Output the [x, y] coordinate of the center of the cell containing the given text.  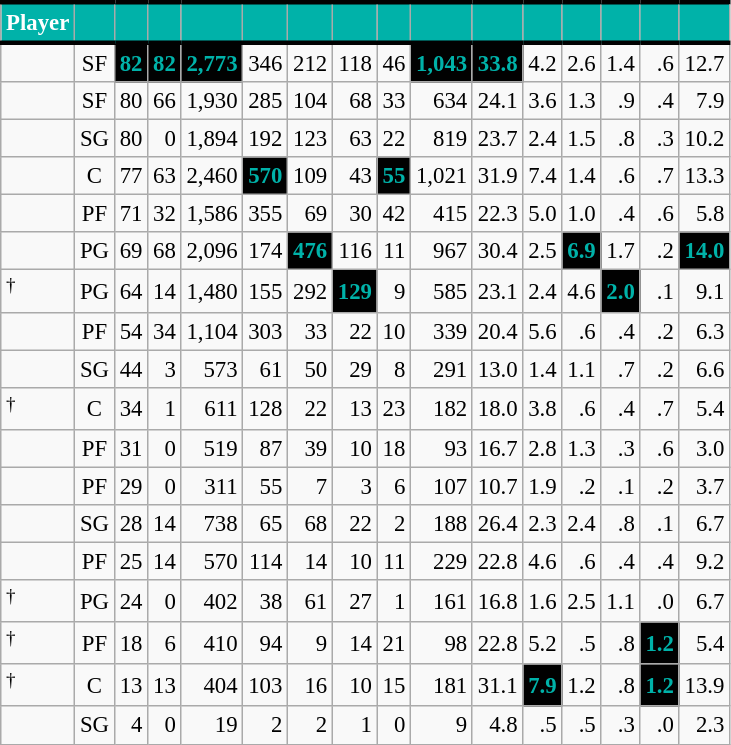
3.0 [704, 449]
291 [442, 369]
402 [212, 601]
22.3 [497, 214]
129 [354, 291]
292 [310, 291]
2.8 [542, 449]
123 [310, 139]
77 [130, 176]
16 [310, 685]
20.4 [497, 331]
31.9 [497, 176]
585 [442, 291]
14.0 [704, 251]
3.6 [542, 101]
182 [442, 408]
6.9 [582, 251]
611 [212, 408]
33.8 [497, 62]
1,930 [212, 101]
15 [394, 685]
4.8 [497, 726]
3.7 [704, 486]
65 [266, 524]
2.0 [620, 291]
5.6 [542, 331]
94 [266, 643]
9.1 [704, 291]
21 [394, 643]
103 [266, 685]
30 [354, 214]
16.7 [497, 449]
967 [442, 251]
355 [266, 214]
1.9 [542, 486]
66 [164, 101]
1,043 [442, 62]
39 [310, 449]
54 [130, 331]
303 [266, 331]
634 [442, 101]
2,460 [212, 176]
339 [442, 331]
31.1 [497, 685]
46 [394, 62]
4 [130, 726]
27 [354, 601]
738 [212, 524]
188 [442, 524]
16.8 [497, 601]
31 [130, 449]
8 [394, 369]
2,773 [212, 62]
1.0 [582, 214]
42 [394, 214]
1.6 [542, 601]
38 [266, 601]
3.8 [542, 408]
12.7 [704, 62]
23 [394, 408]
19 [212, 726]
161 [442, 601]
519 [212, 449]
32 [164, 214]
410 [212, 643]
24.1 [497, 101]
116 [354, 251]
104 [310, 101]
30.4 [497, 251]
118 [354, 62]
573 [212, 369]
13.3 [704, 176]
1.7 [620, 251]
24 [130, 601]
71 [130, 214]
174 [266, 251]
1,894 [212, 139]
5.0 [542, 214]
476 [310, 251]
5.8 [704, 214]
109 [310, 176]
1,021 [442, 176]
2.6 [582, 62]
229 [442, 561]
404 [212, 685]
9.2 [704, 561]
155 [266, 291]
25 [130, 561]
4.2 [542, 62]
2,096 [212, 251]
23.7 [497, 139]
Player [38, 22]
43 [354, 176]
10.2 [704, 139]
7.4 [542, 176]
107 [442, 486]
819 [442, 139]
212 [310, 62]
.9 [620, 101]
13.0 [497, 369]
311 [212, 486]
26.4 [497, 524]
6.3 [704, 331]
285 [266, 101]
50 [310, 369]
28 [130, 524]
1,480 [212, 291]
192 [266, 139]
87 [266, 449]
7 [310, 486]
1.5 [582, 139]
346 [266, 62]
13.9 [704, 685]
23.1 [497, 291]
44 [130, 369]
18.0 [497, 408]
128 [266, 408]
98 [442, 643]
6.6 [704, 369]
64 [130, 291]
415 [442, 214]
93 [442, 449]
5.2 [542, 643]
1,586 [212, 214]
181 [442, 685]
114 [266, 561]
10.7 [497, 486]
1,104 [212, 331]
